Search for the cell housing the specified text and yield its [x, y] center coordinate. 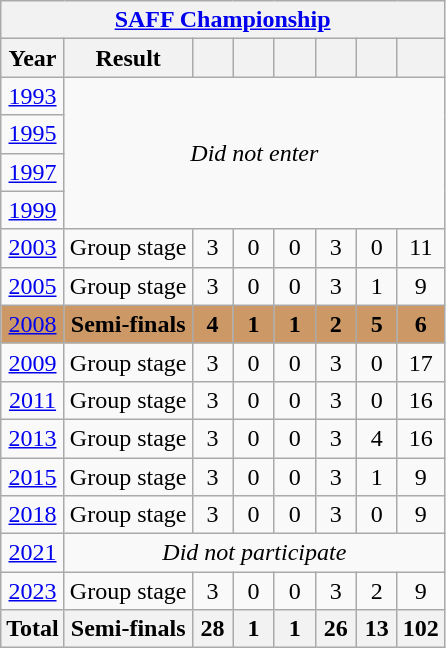
Did not enter [254, 153]
SAFF Championship [223, 20]
Total [33, 629]
6 [420, 324]
2018 [33, 515]
2021 [33, 553]
2013 [33, 438]
2023 [33, 591]
2008 [33, 324]
2011 [33, 400]
1999 [33, 210]
26 [336, 629]
1997 [33, 172]
Did not participate [254, 553]
11 [420, 248]
2009 [33, 362]
1995 [33, 134]
1993 [33, 96]
Result [128, 58]
5 [376, 324]
13 [376, 629]
2005 [33, 286]
102 [420, 629]
28 [212, 629]
2015 [33, 477]
17 [420, 362]
Year [33, 58]
2003 [33, 248]
